Locate the cell with the specified text and output its (X, Y) center coordinate. 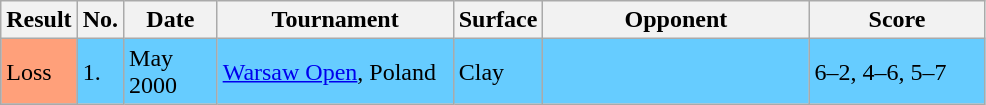
1. (100, 72)
Clay (498, 72)
Tournament (335, 20)
Score (897, 20)
6–2, 4–6, 5–7 (897, 72)
May 2000 (171, 72)
Opponent (676, 20)
Surface (498, 20)
Date (171, 20)
No. (100, 20)
Warsaw Open, Poland (335, 72)
Result (39, 20)
Loss (39, 72)
